From the cell containing the given text, extract its center point as (x, y) coordinate. 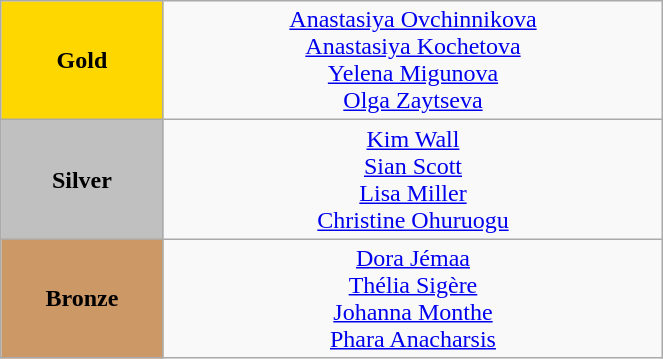
Anastasiya OvchinnikovaAnastasiya KochetovaYelena MigunovaOlga Zaytseva (413, 60)
Dora JémaaThélia SigèreJohanna MonthePhara Anacharsis (413, 298)
Silver (82, 180)
Gold (82, 60)
Bronze (82, 298)
Kim WallSian ScottLisa MillerChristine Ohuruogu (413, 180)
